Capture the cell that displays the provided text and extract its [X, Y] central coordinate. 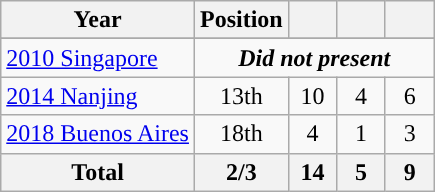
Year [98, 20]
Did not present [314, 58]
2014 Nanjing [98, 96]
6 [410, 96]
2/3 [241, 172]
10 [312, 96]
5 [362, 172]
2010 Singapore [98, 58]
Total [98, 172]
14 [312, 172]
2018 Buenos Aires [98, 134]
18th [241, 134]
1 [362, 134]
Position [241, 20]
3 [410, 134]
13th [241, 96]
9 [410, 172]
